Provide the [x, y] coordinate of the cell's center where the given text is located.  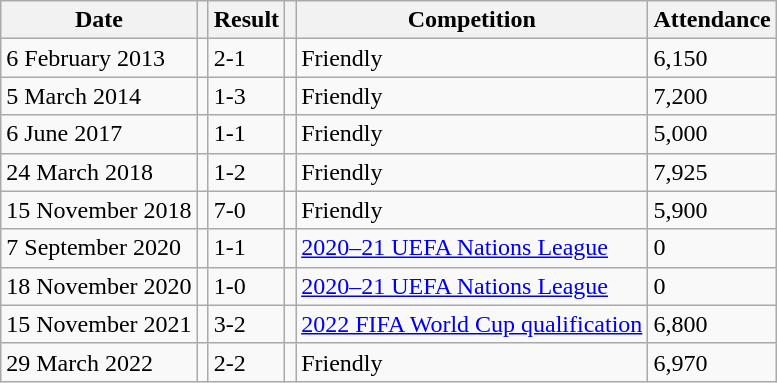
Competition [472, 20]
Result [246, 20]
6,970 [712, 362]
6 February 2013 [99, 58]
5 March 2014 [99, 96]
5,900 [712, 210]
5,000 [712, 134]
1-0 [246, 286]
1-3 [246, 96]
6,150 [712, 58]
2-2 [246, 362]
Date [99, 20]
3-2 [246, 324]
6,800 [712, 324]
18 November 2020 [99, 286]
Attendance [712, 20]
7,200 [712, 96]
2022 FIFA World Cup qualification [472, 324]
24 March 2018 [99, 172]
2-1 [246, 58]
29 March 2022 [99, 362]
7-0 [246, 210]
1-2 [246, 172]
15 November 2018 [99, 210]
15 November 2021 [99, 324]
7,925 [712, 172]
6 June 2017 [99, 134]
7 September 2020 [99, 248]
